Return the (x, y) coordinate for the center point of the cell that contains the specified text.  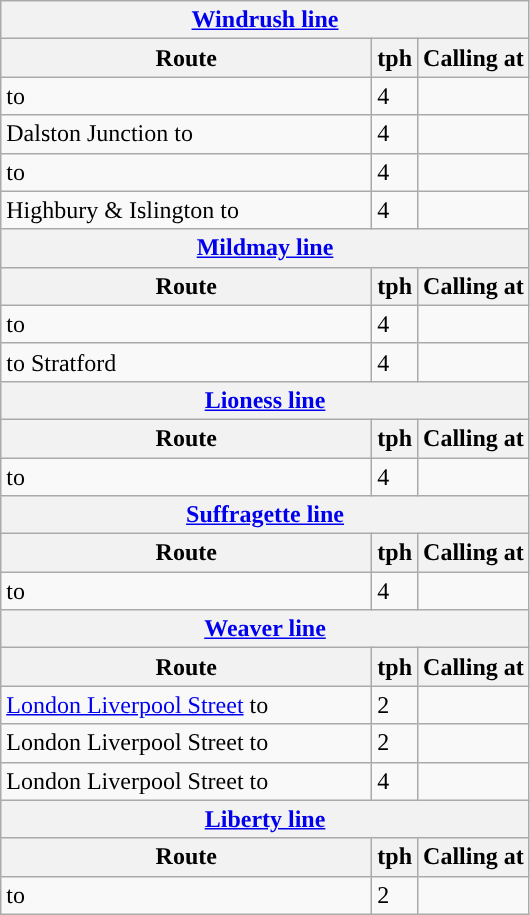
Mildmay line (266, 248)
Lioness line (266, 400)
Weaver line (266, 629)
Dalston Junction to (186, 134)
Liberty line (266, 819)
Windrush line (266, 20)
Highbury & Islington to (186, 210)
Suffragette line (266, 515)
to Stratford (186, 362)
